Detect which cell encompasses the target text, then output its (X, Y) center coordinate. 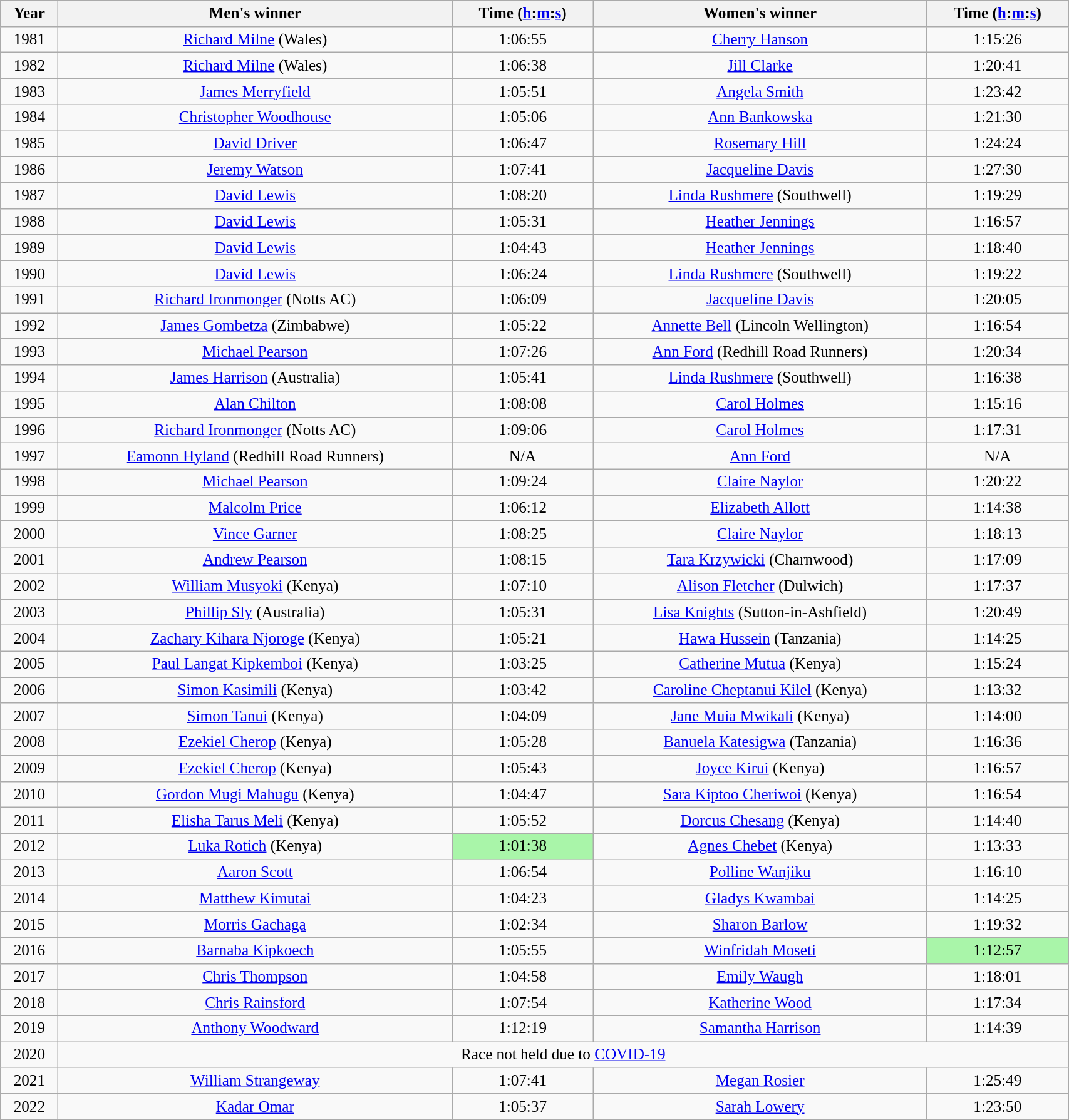
1:14:38 (998, 508)
Sharon Barlow (760, 925)
1:01:38 (523, 846)
1991 (29, 300)
2017 (29, 977)
1:04:43 (523, 248)
1:14:40 (998, 820)
1990 (29, 274)
1998 (29, 482)
Sara Kiptoo Cheriwoi (Kenya) (760, 794)
Chris Thompson (256, 977)
Men's winner (256, 14)
1:05:28 (523, 742)
Women's winner (760, 14)
Chris Rainsford (256, 1003)
1:21:30 (998, 118)
1:16:36 (998, 742)
1:24:24 (998, 143)
1:07:10 (523, 586)
Rosemary Hill (760, 143)
1:05:37 (523, 1107)
1:19:22 (998, 274)
1:06:12 (523, 508)
1:02:34 (523, 925)
1:03:42 (523, 691)
Phillip Sly (Australia) (256, 612)
Jeremy Watson (256, 170)
2020 (29, 1055)
Anthony Woodward (256, 1029)
1:19:32 (998, 925)
1:08:20 (523, 196)
1:04:23 (523, 898)
2015 (29, 925)
1:05:21 (523, 638)
2021 (29, 1081)
Megan Rosier (760, 1081)
1:06:55 (523, 39)
1:20:41 (998, 66)
1:04:58 (523, 977)
1:17:34 (998, 1003)
1:23:42 (998, 91)
2009 (29, 768)
1:03:25 (523, 664)
Simon Tanui (Kenya) (256, 716)
Jill Clarke (760, 66)
Ann Bankowska (760, 118)
2022 (29, 1107)
Katherine Wood (760, 1003)
1:15:24 (998, 664)
1:05:06 (523, 118)
Samantha Harrison (760, 1029)
2005 (29, 664)
1:05:51 (523, 91)
Zachary Kihara Njoroge (Kenya) (256, 638)
1988 (29, 222)
2003 (29, 612)
1:06:38 (523, 66)
1:13:32 (998, 691)
1:17:31 (998, 430)
1983 (29, 91)
1:06:54 (523, 873)
1:18:01 (998, 977)
Agnes Chebet (Kenya) (760, 846)
Eamonn Hyland (Redhill Road Runners) (256, 456)
1996 (29, 430)
1:14:39 (998, 1029)
Cherry Hanson (760, 39)
1:07:54 (523, 1003)
2002 (29, 586)
James Harrison (Australia) (256, 378)
1:18:13 (998, 534)
1:20:22 (998, 482)
2004 (29, 638)
Elisha Tarus Meli (Kenya) (256, 820)
Hawa Hussein (Tanzania) (760, 638)
1:06:24 (523, 274)
2014 (29, 898)
1995 (29, 404)
1:08:15 (523, 560)
1:15:16 (998, 404)
1984 (29, 118)
Ann Ford (Redhill Road Runners) (760, 352)
1:16:10 (998, 873)
Race not held due to COVID-19 (564, 1055)
Luka Rotich (Kenya) (256, 846)
1999 (29, 508)
Angela Smith (760, 91)
1:08:25 (523, 534)
1:27:30 (998, 170)
Kadar Omar (256, 1107)
Gordon Mugi Mahugu (Kenya) (256, 794)
2008 (29, 742)
Ann Ford (760, 456)
1:20:34 (998, 352)
1:17:37 (998, 586)
1:19:29 (998, 196)
Paul Langat Kipkemboi (Kenya) (256, 664)
1:07:26 (523, 352)
1:05:55 (523, 950)
Christopher Woodhouse (256, 118)
Caroline Cheptanui Kilel (Kenya) (760, 691)
1:09:06 (523, 430)
1:23:50 (998, 1107)
James Merryfield (256, 91)
Simon Kasimili (Kenya) (256, 691)
1981 (29, 39)
2011 (29, 820)
2016 (29, 950)
William Strangeway (256, 1081)
Matthew Kimutai (256, 898)
1997 (29, 456)
1:15:26 (998, 39)
1:13:33 (998, 846)
1:08:08 (523, 404)
Polline Wanjiku (760, 873)
1:06:47 (523, 143)
1982 (29, 66)
Annette Bell (Lincoln Wellington) (760, 326)
2019 (29, 1029)
1:17:09 (998, 560)
1:05:52 (523, 820)
Vince Garner (256, 534)
2000 (29, 534)
1:12:19 (523, 1029)
1993 (29, 352)
Alison Fletcher (Dulwich) (760, 586)
1:25:49 (998, 1081)
2018 (29, 1003)
2006 (29, 691)
Winfridah Moseti (760, 950)
William Musyoki (Kenya) (256, 586)
2012 (29, 846)
2010 (29, 794)
1:05:41 (523, 378)
2007 (29, 716)
Lisa Knights (Sutton-in-Ashfield) (760, 612)
1985 (29, 143)
Catherine Mutua (Kenya) (760, 664)
Barnaba Kipkoech (256, 950)
Jane Muia Mwikali (Kenya) (760, 716)
1:05:22 (523, 326)
Malcolm Price (256, 508)
1:06:09 (523, 300)
2001 (29, 560)
1994 (29, 378)
Tara Krzywicki (Charnwood) (760, 560)
1:04:09 (523, 716)
Year (29, 14)
Joyce Kirui (Kenya) (760, 768)
1:20:49 (998, 612)
1:20:05 (998, 300)
1:12:57 (998, 950)
Banuela Katesigwa (Tanzania) (760, 742)
1:05:43 (523, 768)
Emily Waugh (760, 977)
1986 (29, 170)
David Driver (256, 143)
1:09:24 (523, 482)
Andrew Pearson (256, 560)
James Gombetza (Zimbabwe) (256, 326)
Elizabeth Allott (760, 508)
1992 (29, 326)
Alan Chilton (256, 404)
Morris Gachaga (256, 925)
1989 (29, 248)
1:04:47 (523, 794)
1:16:38 (998, 378)
1:18:40 (998, 248)
Aaron Scott (256, 873)
Dorcus Chesang (Kenya) (760, 820)
1987 (29, 196)
1:14:00 (998, 716)
Sarah Lowery (760, 1107)
2013 (29, 873)
Gladys Kwambai (760, 898)
